Locate the cell with the specified text and output its [x, y] center coordinate. 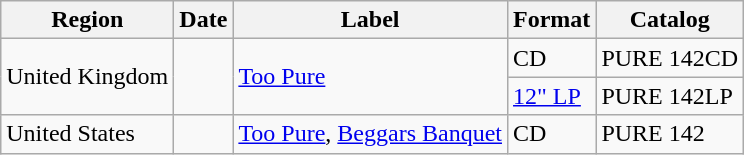
United States [88, 134]
United Kingdom [88, 77]
PURE 142 [670, 134]
PURE 142CD [670, 58]
PURE 142LP [670, 96]
Too Pure [370, 77]
Format [552, 20]
Label [370, 20]
Region [88, 20]
12" LP [552, 96]
Catalog [670, 20]
Date [204, 20]
Too Pure, Beggars Banquet [370, 134]
